From the cell containing the given text, extract its center point as (x, y) coordinate. 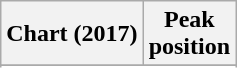
Peak position (189, 34)
Chart (2017) (72, 34)
